Output the [x, y] coordinate of the center of the cell containing the given text.  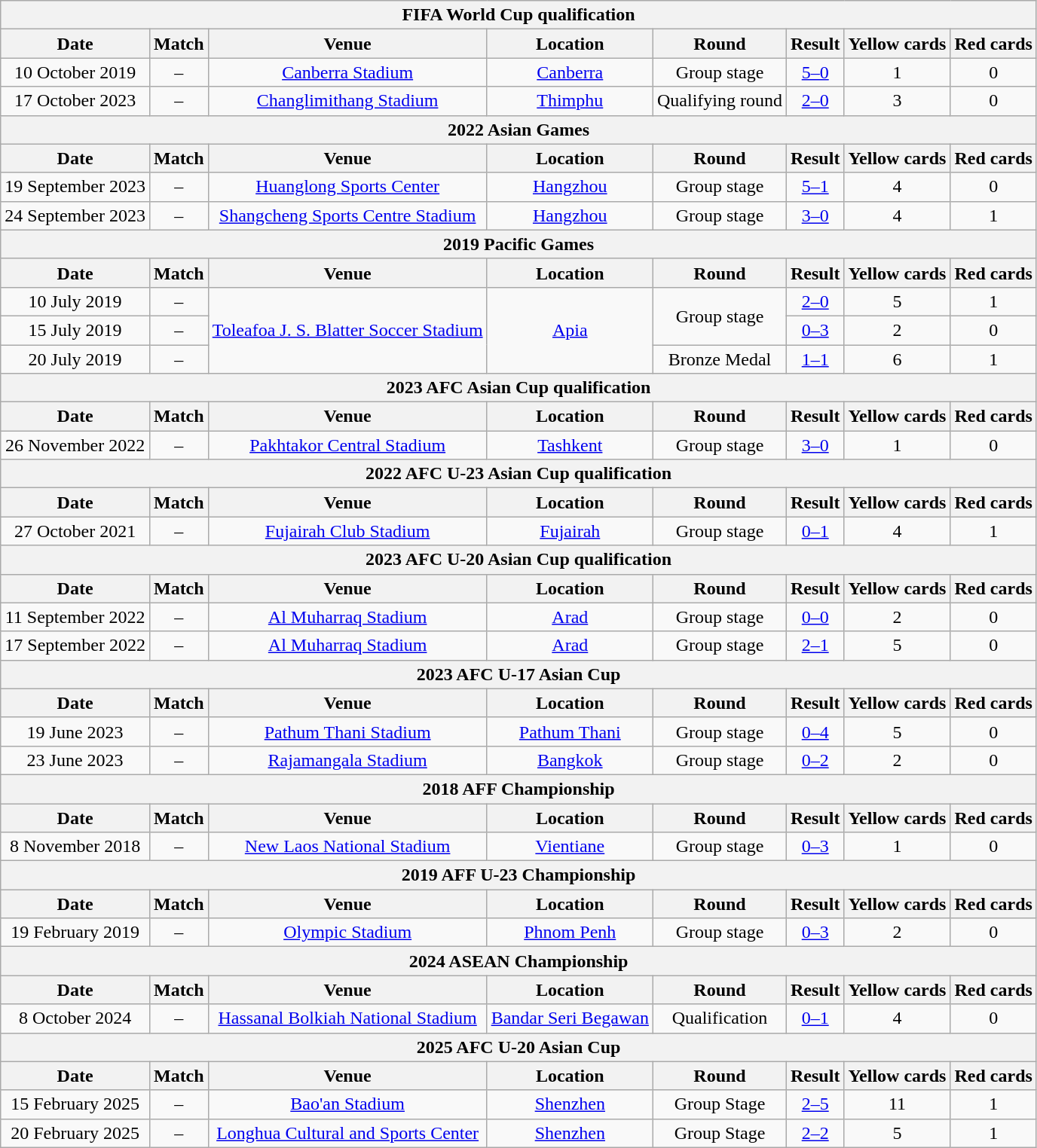
2025 AFC U-20 Asian Cup [518, 1047]
5–1 [815, 187]
Qualification [719, 1018]
Canberra Stadium [347, 72]
Canberra [570, 72]
0–0 [815, 617]
Longhua Cultural and Sports Center [347, 1133]
Pathum Thani Stadium [347, 731]
2023 AFC Asian Cup qualification [518, 388]
Hassanal Bolkiah National Stadium [347, 1018]
Phnom Penh [570, 933]
FIFA World Cup qualification [518, 15]
1–1 [815, 359]
Apia [570, 330]
19 September 2023 [75, 187]
Fujairah Club Stadium [347, 531]
0–2 [815, 760]
Changlimithang Stadium [347, 101]
Pakhtakor Central Stadium [347, 445]
11 [897, 1104]
17 October 2023 [75, 101]
Thimphu [570, 101]
Tashkent [570, 445]
2018 AFF Championship [518, 789]
15 February 2025 [75, 1104]
10 July 2019 [75, 301]
27 October 2021 [75, 531]
3 [897, 101]
10 October 2019 [75, 72]
2023 AFC U-20 Asian Cup qualification [518, 560]
2019 Pacific Games [518, 244]
17 September 2022 [75, 646]
19 February 2019 [75, 933]
26 November 2022 [75, 445]
Bangkok [570, 760]
Bronze Medal [719, 359]
20 July 2019 [75, 359]
20 February 2025 [75, 1133]
2022 Asian Games [518, 130]
11 September 2022 [75, 617]
6 [897, 359]
0–4 [815, 731]
Toleafoa J. S. Blatter Soccer Stadium [347, 330]
Bao'an Stadium [347, 1104]
2022 AFC U-23 Asian Cup qualification [518, 474]
23 June 2023 [75, 760]
15 July 2019 [75, 330]
Olympic Stadium [347, 933]
Bandar Seri Begawan [570, 1018]
Fujairah [570, 531]
5–0 [815, 72]
2019 AFF U-23 Championship [518, 875]
New Laos National Stadium [347, 847]
24 September 2023 [75, 215]
8 October 2024 [75, 1018]
8 November 2018 [75, 847]
Pathum Thani [570, 731]
19 June 2023 [75, 731]
Shangcheng Sports Centre Stadium [347, 215]
Rajamangala Stadium [347, 760]
2–1 [815, 646]
Qualifying round [719, 101]
2–5 [815, 1104]
Vientiane [570, 847]
2023 AFC U-17 Asian Cup [518, 674]
Huanglong Sports Center [347, 187]
2024 ASEAN Championship [518, 961]
2–2 [815, 1133]
